Locate the cell with the specified text and output its (X, Y) center coordinate. 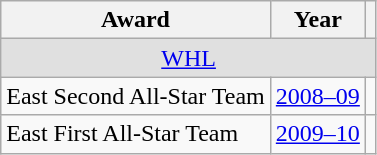
2009–10 (318, 134)
East Second All-Star Team (136, 96)
Year (318, 20)
Award (136, 20)
2008–09 (318, 96)
WHL (189, 58)
East First All-Star Team (136, 134)
